Extract the (x, y) coordinate from the center of the cell holding the provided text.  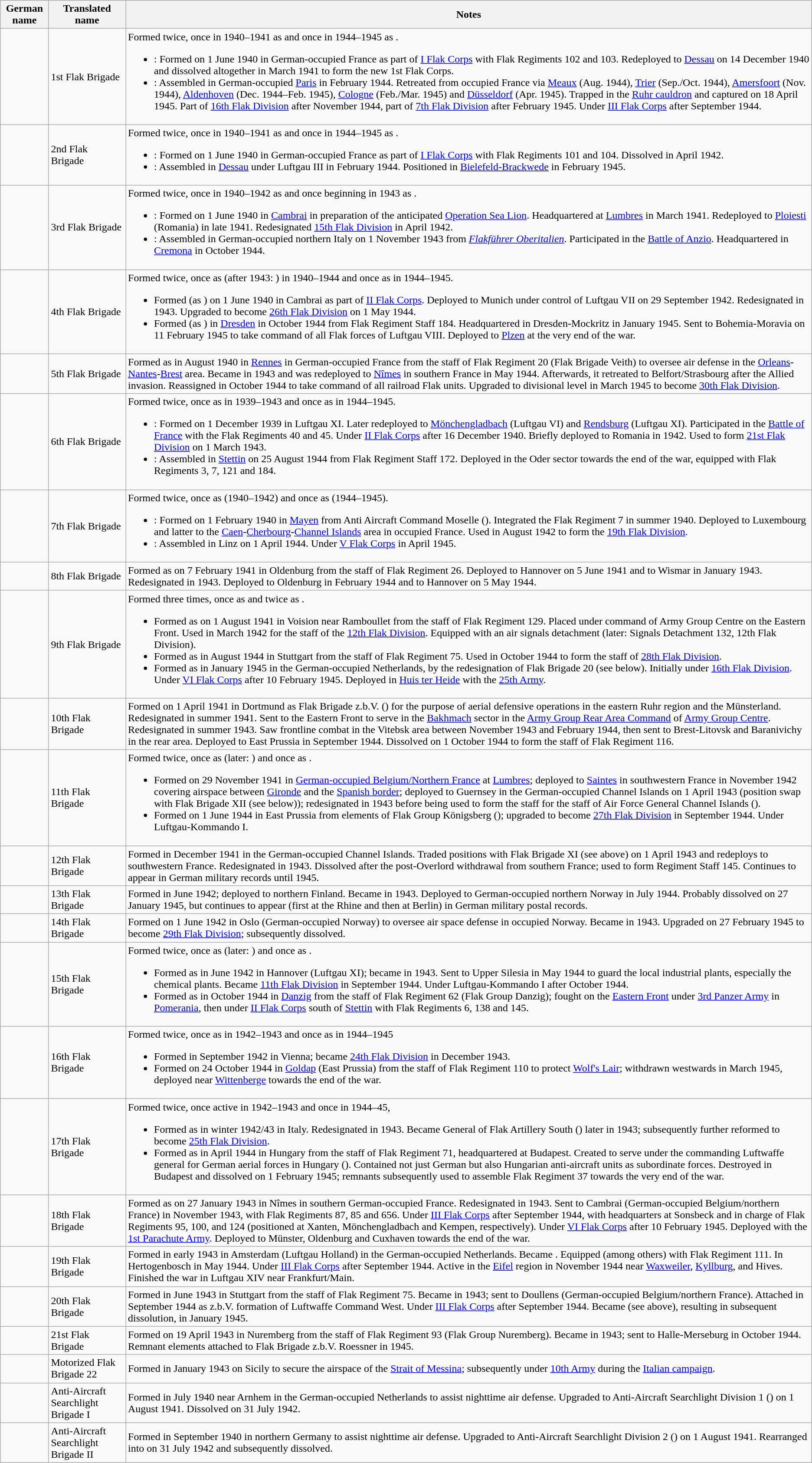
Anti-Aircraft Searchlight Brigade II (87, 1443)
Notes (469, 15)
Motorized Flak Brigade 22 (87, 1369)
Anti-Aircraft Searchlight Brigade I (87, 1403)
16th Flak Brigade (87, 1062)
17th Flak Brigade (87, 1147)
11th Flak Brigade (87, 798)
9th Flak Brigade (87, 644)
8th Flak Brigade (87, 576)
13th Flak Brigade (87, 900)
Translated name (87, 15)
6th Flak Brigade (87, 442)
21st Flak Brigade (87, 1340)
Formed in January 1943 on Sicily to secure the airspace of the Strait of Messina; subsequently under 10th Army during the Italian campaign. (469, 1369)
5th Flak Brigade (87, 374)
7th Flak Brigade (87, 526)
2nd Flak Brigade (87, 155)
19th Flak Brigade (87, 1266)
German name (24, 15)
12th Flak Brigade (87, 865)
1st Flak Brigade (87, 76)
4th Flak Brigade (87, 312)
14th Flak Brigade (87, 928)
10th Flak Brigade (87, 724)
3rd Flak Brigade (87, 227)
18th Flak Brigade (87, 1220)
15th Flak Brigade (87, 984)
20th Flak Brigade (87, 1306)
